Extract the [x, y] coordinate from the center of the cell holding the provided text.  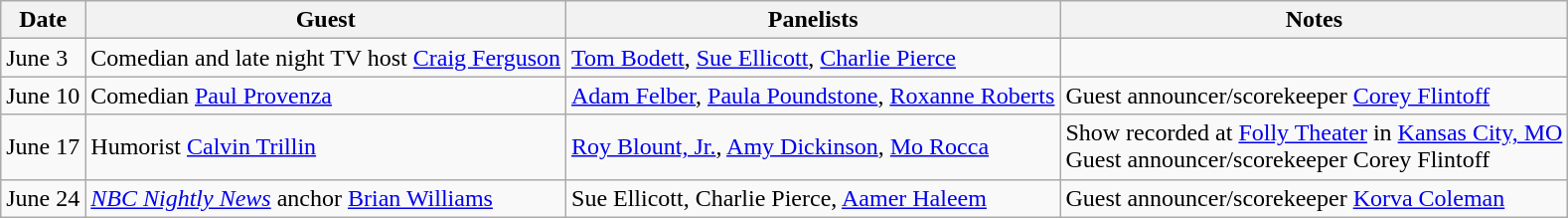
Humorist Calvin Trillin [326, 147]
Date [44, 20]
Sue Ellicott, Charlie Pierce, Aamer Haleem [813, 198]
June 10 [44, 96]
Comedian and late night TV host Craig Ferguson [326, 58]
NBC Nightly News anchor Brian Williams [326, 198]
June 17 [44, 147]
June 24 [44, 198]
June 3 [44, 58]
Guest announcer/scorekeeper Corey Flintoff [1314, 96]
Roy Blount, Jr., Amy Dickinson, Mo Rocca [813, 147]
Notes [1314, 20]
Tom Bodett, Sue Ellicott, Charlie Pierce [813, 58]
Panelists [813, 20]
Guest announcer/scorekeeper Korva Coleman [1314, 198]
Guest [326, 20]
Show recorded at Folly Theater in Kansas City, MOGuest announcer/scorekeeper Corey Flintoff [1314, 147]
Comedian Paul Provenza [326, 96]
Adam Felber, Paula Poundstone, Roxanne Roberts [813, 96]
